Detect which cell encompasses the target text, then output its (x, y) center coordinate. 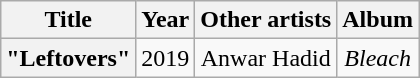
Title (68, 20)
Other artists (266, 20)
"Leftovers" (68, 58)
Bleach (378, 58)
Anwar Hadid (266, 58)
Album (378, 20)
Year (166, 20)
2019 (166, 58)
